Extract the [X, Y] coordinate from the center of the cell holding the provided text.  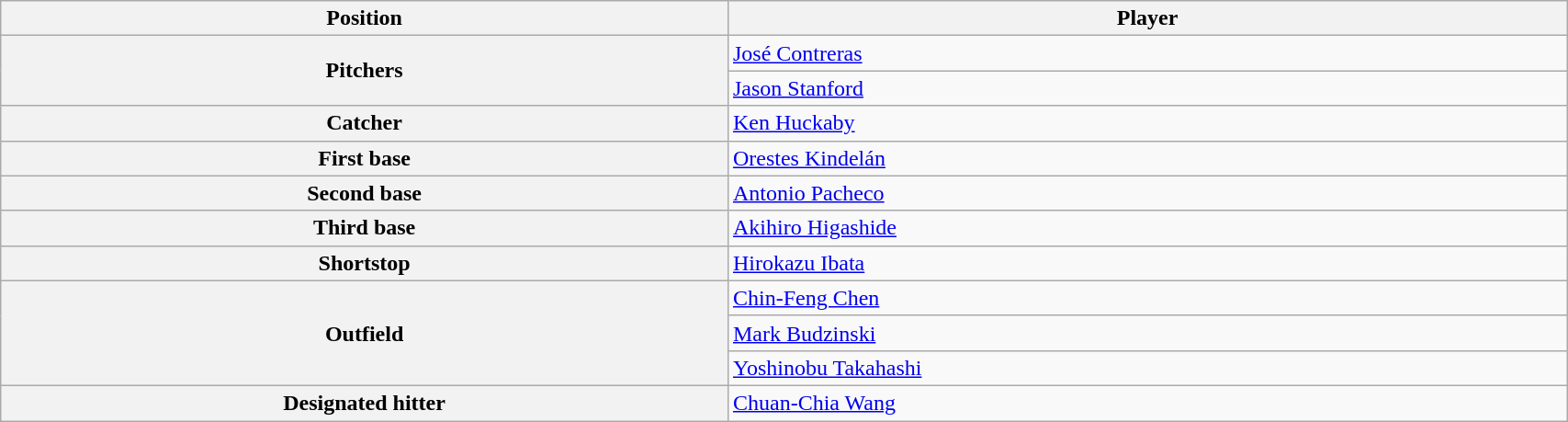
Outfield [365, 333]
Shortstop [365, 263]
Third base [365, 228]
Ken Huckaby [1146, 123]
Mark Budzinski [1146, 333]
Chuan-Chia Wang [1146, 403]
Pitchers [365, 71]
Chin-Feng Chen [1146, 298]
First base [365, 158]
Akihiro Higashide [1146, 228]
Hirokazu Ibata [1146, 263]
Antonio Pacheco [1146, 193]
Position [365, 18]
Player [1146, 18]
José Contreras [1146, 53]
Designated hitter [365, 403]
Orestes Kindelán [1146, 158]
Second base [365, 193]
Yoshinobu Takahashi [1146, 368]
Jason Stanford [1146, 88]
Catcher [365, 123]
